For the text-containing cell, return its midpoint in (x, y) coordinate format. 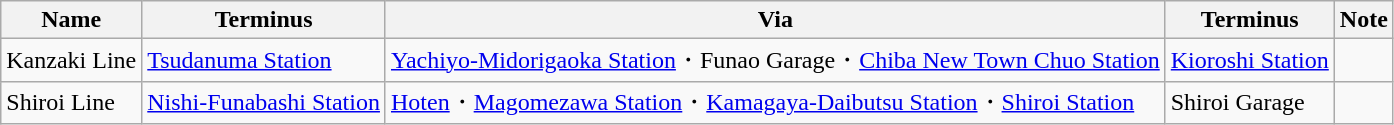
Shiroi Line (72, 102)
Kioroshi Station (1250, 60)
Name (72, 20)
Via (775, 20)
Tsudanuma Station (264, 60)
Note (1364, 20)
Shiroi Garage (1250, 102)
Hoten・Magomezawa Station・Kamagaya-Daibutsu Station・Shiroi Station (775, 102)
Kanzaki Line (72, 60)
Yachiyo-Midorigaoka Station・Funao Garage・Chiba New Town Chuo Station (775, 60)
Nishi-Funabashi Station (264, 102)
